Pinpoint the cell where the given text exists, returning its [x, y] midpoint coordinate. 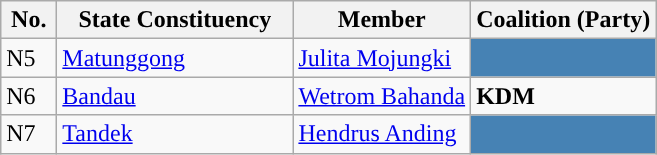
Julita Mojungki [382, 58]
No. [29, 20]
Member [382, 20]
Coalition (Party) [564, 20]
State Constituency [175, 20]
N7 [29, 134]
N5 [29, 58]
Tandek [175, 134]
KDM [564, 96]
Wetrom Bahanda [382, 96]
Hendrus Anding [382, 134]
N6 [29, 96]
Matunggong [175, 58]
Bandau [175, 96]
